Return the (x, y) coordinate for the center point of the cell that contains the specified text.  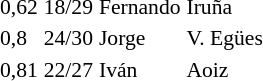
24/30 (68, 38)
Jorge (140, 38)
